Detect which cell encompasses the target text, then output its (x, y) center coordinate. 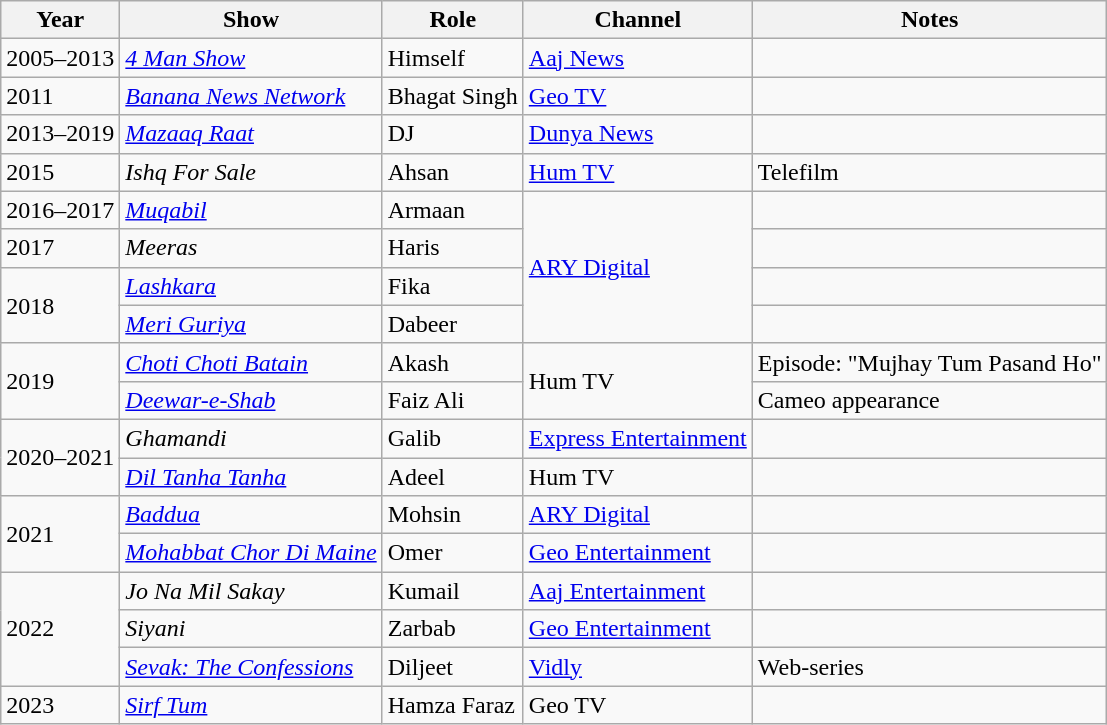
2005–2013 (60, 58)
Mohsin (452, 515)
Kumail (452, 591)
Ahsan (452, 172)
Baddua (251, 515)
Omer (452, 553)
Sevak: The Confessions (251, 667)
Role (452, 20)
2015 (60, 172)
2016–2017 (60, 210)
2018 (60, 305)
Ishq For Sale (251, 172)
Ghamandi (251, 438)
Galib (452, 438)
Bhagat Singh (452, 96)
Telefilm (930, 172)
2023 (60, 705)
2021 (60, 534)
Sirf Tum (251, 705)
Faiz Ali (452, 400)
Dil Tanha Tanha (251, 477)
Banana News Network (251, 96)
Meeras (251, 248)
Cameo appearance (930, 400)
2013–2019 (60, 134)
Aaj Entertainment (638, 591)
Dunya News (638, 134)
Episode: "Mujhay Tum Pasand Ho" (930, 362)
2020–2021 (60, 457)
Haris (452, 248)
Diljeet (452, 667)
Hamza Faraz (452, 705)
Mohabbat Chor Di Maine (251, 553)
Jo Na Mil Sakay (251, 591)
Show (251, 20)
Zarbab (452, 629)
Deewar-e-Shab (251, 400)
Vidly (638, 667)
Aaj News (638, 58)
Lashkara (251, 286)
4 Man Show (251, 58)
Muqabil (251, 210)
Web-series (930, 667)
Dabeer (452, 324)
Fika (452, 286)
Channel (638, 20)
2011 (60, 96)
Himself (452, 58)
DJ (452, 134)
2017 (60, 248)
Express Entertainment (638, 438)
2022 (60, 629)
Year (60, 20)
Notes (930, 20)
Adeel (452, 477)
Armaan (452, 210)
2019 (60, 381)
Akash (452, 362)
Siyani (251, 629)
Mazaaq Raat (251, 134)
Meri Guriya (251, 324)
Choti Choti Batain (251, 362)
